Scan for the cell matching the given text and deliver its [x, y] coordinate at center. 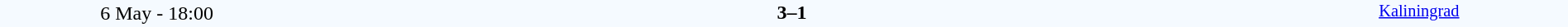
3–1 [791, 12]
6 May - 18:00 [157, 13]
Kaliningrad [1419, 13]
